Scan for the cell matching the given text and deliver its [x, y] coordinate at center. 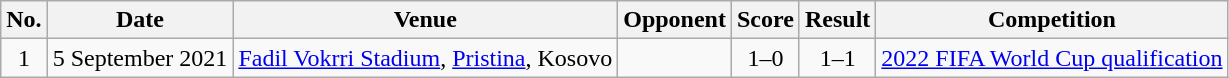
Result [837, 20]
2022 FIFA World Cup qualification [1052, 58]
Opponent [675, 20]
Venue [426, 20]
5 September 2021 [140, 58]
Score [765, 20]
Date [140, 20]
1–0 [765, 58]
Competition [1052, 20]
1–1 [837, 58]
1 [24, 58]
Fadil Vokrri Stadium, Pristina, Kosovo [426, 58]
No. [24, 20]
